Identify which cell holds the provided text, then report its (X, Y) central coordinate. 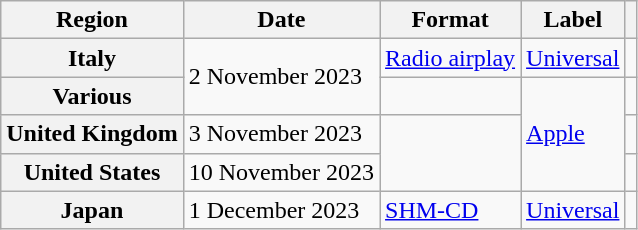
2 November 2023 (281, 77)
Various (92, 96)
10 November 2023 (281, 172)
Japan (92, 210)
Date (281, 20)
United States (92, 172)
3 November 2023 (281, 134)
Apple (573, 134)
Label (573, 20)
Radio airplay (450, 58)
Region (92, 20)
Format (450, 20)
Italy (92, 58)
SHM-CD (450, 210)
1 December 2023 (281, 210)
United Kingdom (92, 134)
